For the text-containing cell, return its midpoint in (X, Y) coordinate format. 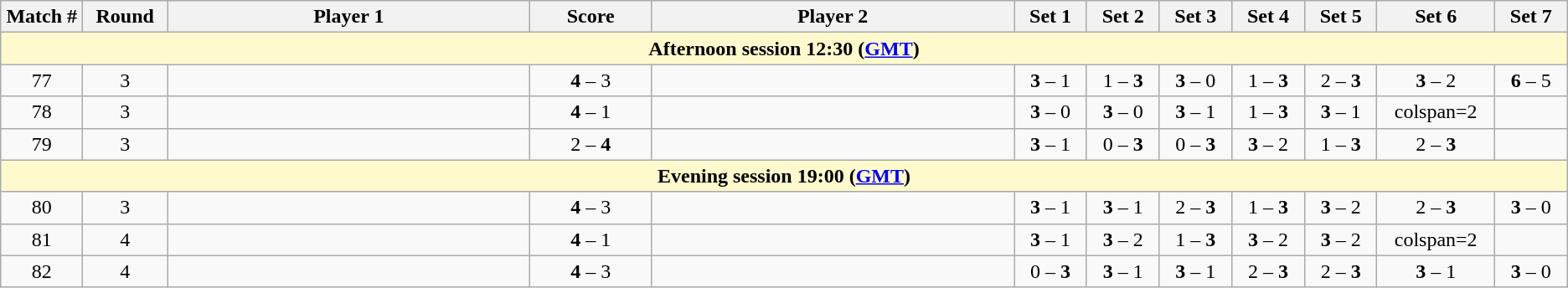
Set 4 (1268, 17)
79 (42, 144)
Set 5 (1340, 17)
80 (42, 208)
77 (42, 80)
Afternoon session 12:30 (GMT) (784, 49)
81 (42, 239)
78 (42, 112)
Set 6 (1436, 17)
Set 3 (1196, 17)
Player 1 (348, 17)
Set 7 (1531, 17)
82 (42, 271)
6 – 5 (1531, 80)
Evening session 19:00 (GMT) (784, 176)
Player 2 (833, 17)
Set 2 (1122, 17)
2 – 4 (591, 144)
Match # (42, 17)
Score (591, 17)
Round (126, 17)
Set 1 (1050, 17)
